Identify which cell holds the provided text, then report its (x, y) central coordinate. 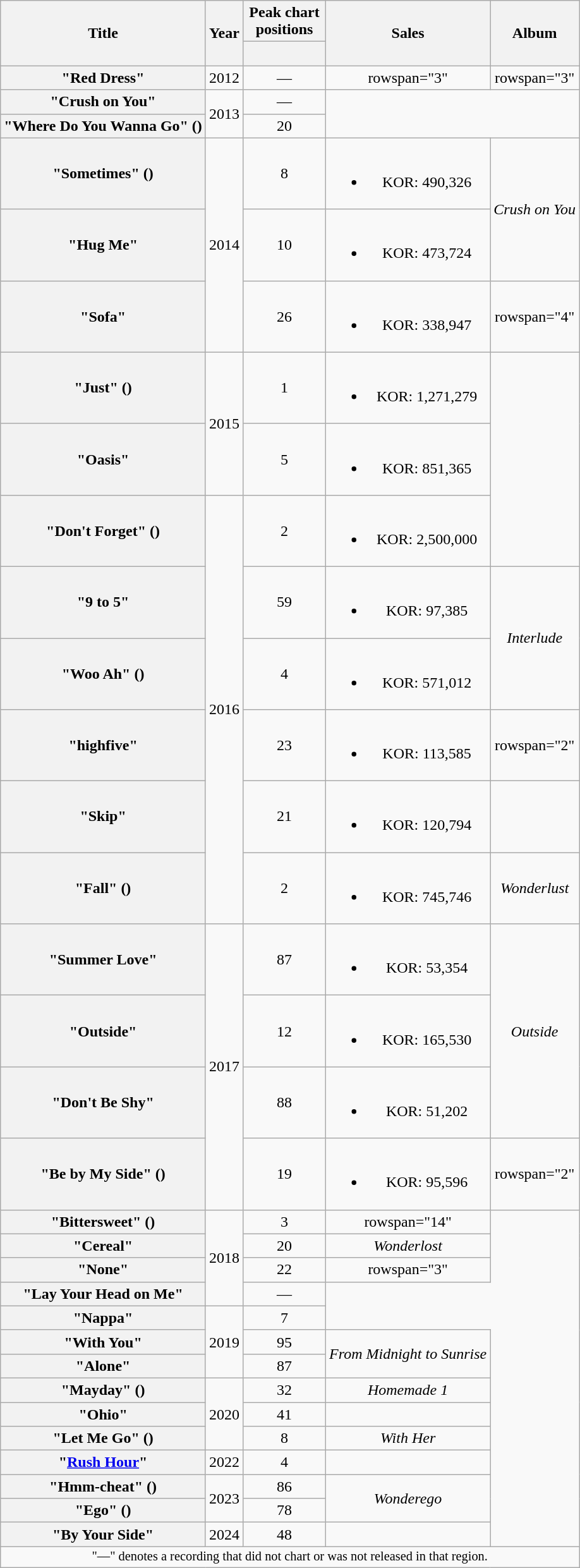
"Oasis" (104, 459)
"Hmm-cheat" () (104, 1486)
"Where Do You Wanna Go" () (104, 126)
2019 (224, 1342)
2015 (224, 423)
"Alone" (104, 1366)
22 (284, 1270)
"Lay Your Head on Me" (104, 1294)
"Don't Be Shy" (104, 1102)
KOR: 120,794 (408, 817)
rowspan="4" (535, 316)
KOR: 1,271,279 (408, 388)
"With You" (104, 1342)
"Outside" (104, 1031)
Wonderlost (408, 1246)
21 (284, 817)
"By Your Side" (104, 1535)
95 (284, 1342)
rowspan="14" (408, 1222)
"Mayday" () (104, 1390)
"Woo Ah" () (104, 674)
Homemade 1 (408, 1390)
Outside (535, 1031)
"Sometimes" () (104, 173)
2013 (224, 114)
2020 (224, 1414)
41 (284, 1414)
Wonderlust (535, 889)
KOR: 51,202 (408, 1102)
With Her (408, 1438)
Year (224, 33)
KOR: 165,530 (408, 1031)
"Fall" () (104, 889)
26 (284, 316)
"Just" () (104, 388)
"9 to 5" (104, 602)
"Bittersweet" () (104, 1222)
"Summer Love" (104, 959)
"Rush Hour" (104, 1462)
"Red Dress" (104, 78)
Title (104, 33)
"Be by My Side" () (104, 1174)
"highfive" (104, 746)
7 (284, 1318)
2017 (224, 1067)
Interlude (535, 638)
3 (284, 1222)
"Cereal" (104, 1246)
2014 (224, 245)
19 (284, 1174)
2023 (224, 1498)
"Ego" () (104, 1510)
88 (284, 1102)
"Sofa" (104, 316)
KOR: 473,724 (408, 245)
2012 (224, 78)
Album (535, 33)
23 (284, 746)
Sales (408, 33)
"Crush on You" (104, 102)
From Midnight to Sunrise (408, 1354)
"—" denotes a recording that did not chart or was not released in that region. (290, 1557)
"Don't Forget" () (104, 531)
2018 (224, 1258)
5 (284, 459)
"Let Me Go" () (104, 1438)
Peak chart positions (284, 21)
KOR: 53,354 (408, 959)
"Ohio" (104, 1414)
1 (284, 388)
"Skip" (104, 817)
KOR: 851,365 (408, 459)
KOR: 490,326 (408, 173)
78 (284, 1510)
Wonderego (408, 1498)
86 (284, 1486)
2024 (224, 1535)
12 (284, 1031)
KOR: 113,585 (408, 746)
2016 (224, 709)
KOR: 2,500,000 (408, 531)
KOR: 95,596 (408, 1174)
10 (284, 245)
"Hug Me" (104, 245)
2022 (224, 1462)
KOR: 338,947 (408, 316)
"None" (104, 1270)
KOR: 97,385 (408, 602)
KOR: 571,012 (408, 674)
32 (284, 1390)
KOR: 745,746 (408, 889)
59 (284, 602)
"Nappa" (104, 1318)
48 (284, 1535)
Crush on You (535, 209)
